Locate the cell with the specified text and output its (x, y) center coordinate. 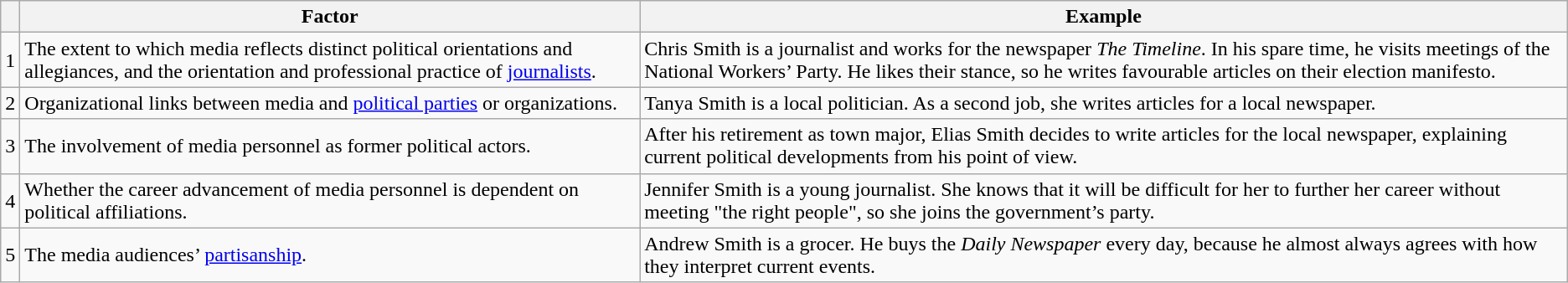
Factor (330, 17)
4 (10, 201)
3 (10, 146)
The extent to which media reflects distinct political orientations and allegiances, and the orientation and professional practice of journalists. (330, 60)
The involvement of media personnel as former political actors. (330, 146)
Organizational links between media and political parties or organizations. (330, 103)
5 (10, 255)
1 (10, 60)
Whether the career advancement of media personnel is dependent on political affiliations. (330, 201)
2 (10, 103)
Tanya Smith is a local politician. As a second job, she writes articles for a local newspaper. (1104, 103)
Example (1104, 17)
Andrew Smith is a grocer. He buys the Daily Newspaper every day, because he almost always agrees with how they interpret current events. (1104, 255)
The media audiences’ partisanship. (330, 255)
